Locate the cell with the specified text and output its (x, y) center coordinate. 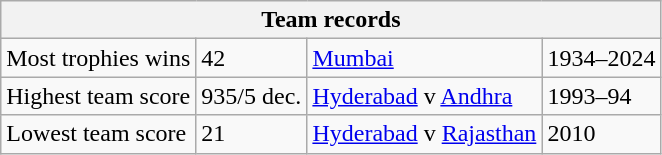
Most trophies wins (98, 58)
Mumbai (424, 58)
Hyderabad v Andhra (424, 96)
1934–2024 (602, 58)
42 (252, 58)
Lowest team score (98, 134)
Team records (331, 20)
Hyderabad v Rajasthan (424, 134)
Highest team score (98, 96)
21 (252, 134)
1993–94 (602, 96)
2010 (602, 134)
935/5 dec. (252, 96)
